Extract the [X, Y] coordinate from the center of the cell holding the provided text.  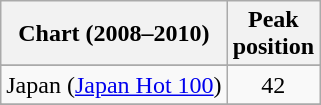
Japan (Japan Hot 100) [114, 85]
42 [273, 85]
Chart (2008–2010) [114, 34]
Peakposition [273, 34]
